Search for the cell housing the specified text and yield its (X, Y) center coordinate. 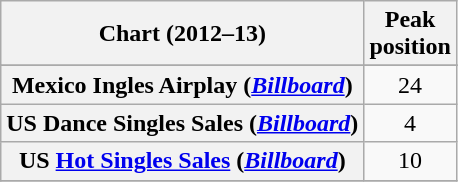
Peakposition (410, 34)
4 (410, 123)
US Hot Singles Sales (Billboard) (182, 161)
Chart (2012–13) (182, 34)
24 (410, 85)
10 (410, 161)
US Dance Singles Sales (Billboard) (182, 123)
Mexico Ingles Airplay (Billboard) (182, 85)
